Return the [X, Y] coordinate for the center point of the cell that contains the specified text.  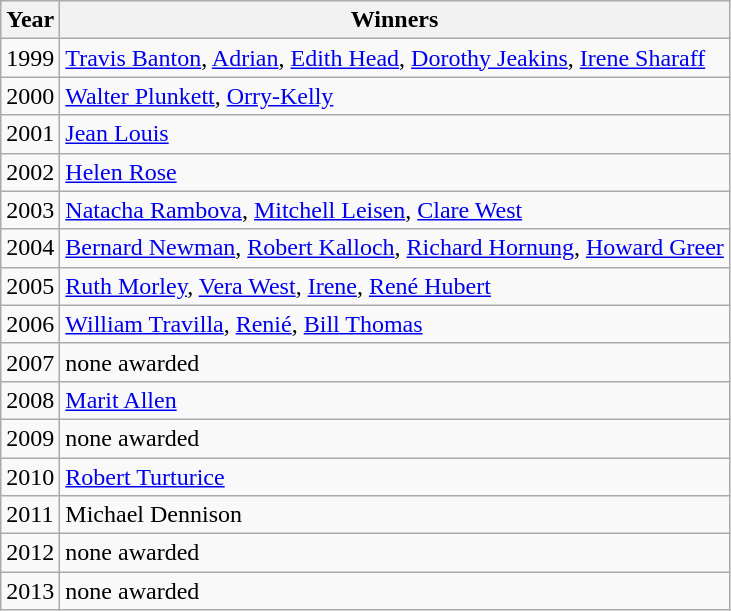
Jean Louis [395, 134]
Robert Turturice [395, 477]
Winners [395, 20]
Helen Rose [395, 172]
Ruth Morley, Vera West, Irene, René Hubert [395, 286]
Year [30, 20]
2001 [30, 134]
Walter Plunkett, Orry-Kelly [395, 96]
2006 [30, 324]
Natacha Rambova, Mitchell Leisen, Clare West [395, 210]
Bernard Newman, Robert Kalloch, Richard Hornung, Howard Greer [395, 248]
2008 [30, 400]
2005 [30, 286]
Michael Dennison [395, 515]
1999 [30, 58]
2002 [30, 172]
2003 [30, 210]
2004 [30, 248]
William Travilla, Renié, Bill Thomas [395, 324]
2011 [30, 515]
2009 [30, 438]
2012 [30, 553]
2000 [30, 96]
2010 [30, 477]
2013 [30, 591]
Travis Banton, Adrian, Edith Head, Dorothy Jeakins, Irene Sharaff [395, 58]
Marit Allen [395, 400]
2007 [30, 362]
